For the text-containing cell, return its midpoint in [X, Y] coordinate format. 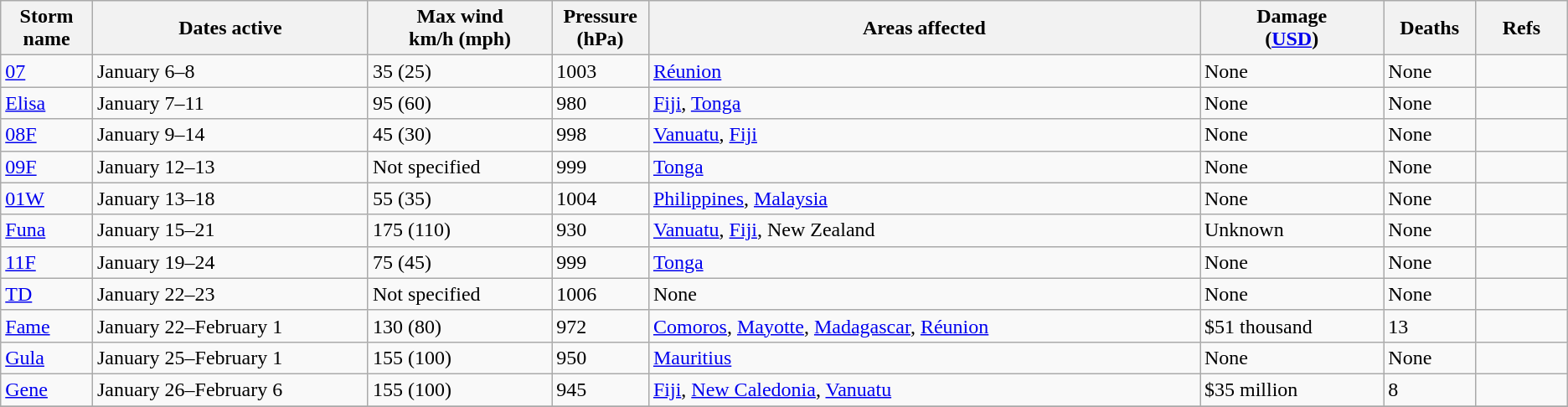
Philippines, Malaysia [924, 198]
130 (80) [459, 326]
8 [1430, 389]
Gene [47, 389]
January 7–11 [230, 103]
75 (45) [459, 262]
$51 thousand [1292, 326]
972 [601, 326]
January 9–14 [230, 135]
Fame [47, 326]
Damage(USD) [1292, 28]
Areas affected [924, 28]
Funa [47, 230]
55 (35) [459, 198]
January 22–February 1 [230, 326]
13 [1430, 326]
Comoros, Mayotte, Madagascar, Réunion [924, 326]
45 (30) [459, 135]
January 6–8 [230, 71]
980 [601, 103]
Fiji, Tonga [924, 103]
Mauritius [924, 358]
998 [601, 135]
175 (110) [459, 230]
Gula [47, 358]
Vanuatu, Fiji [924, 135]
Vanuatu, Fiji, New Zealand [924, 230]
January 26–February 6 [230, 389]
January 22–23 [230, 294]
01W [47, 198]
Pressure(hPa) [601, 28]
35 (25) [459, 71]
Max windkm/h (mph) [459, 28]
January 19–24 [230, 262]
07 [47, 71]
1006 [601, 294]
08F [47, 135]
95 (60) [459, 103]
Refs [1521, 28]
930 [601, 230]
945 [601, 389]
Fiji, New Caledonia, Vanuatu [924, 389]
Unknown [1292, 230]
January 25–February 1 [230, 358]
Réunion [924, 71]
TD [47, 294]
09F [47, 167]
Dates active [230, 28]
January 15–21 [230, 230]
$35 million [1292, 389]
950 [601, 358]
Elisa [47, 103]
January 12–13 [230, 167]
1003 [601, 71]
Deaths [1430, 28]
1004 [601, 198]
January 13–18 [230, 198]
Storm name [47, 28]
11F [47, 262]
